Locate the cell with the specified text and output its [x, y] center coordinate. 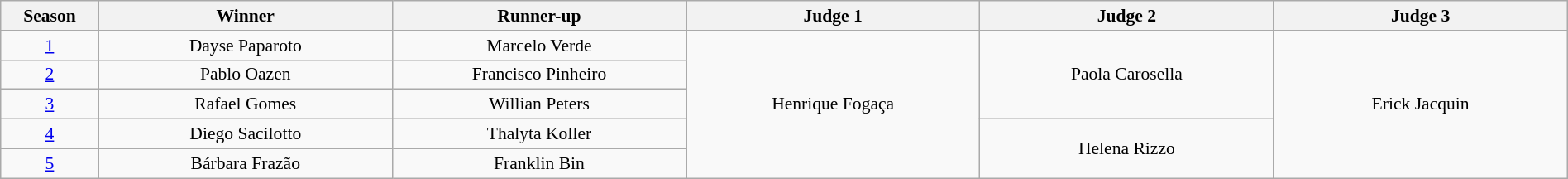
1 [50, 46]
4 [50, 134]
3 [50, 104]
Judge 1 [834, 16]
5 [50, 163]
Francisco Pinheiro [539, 75]
Rafael Gomes [245, 104]
Thalyta Koller [539, 134]
Helena Rizzo [1126, 149]
Paola Carosella [1126, 75]
Erick Jacquin [1421, 104]
Runner-up [539, 16]
Judge 3 [1421, 16]
2 [50, 75]
Season [50, 16]
Dayse Paparoto [245, 46]
Judge 2 [1126, 16]
Henrique Fogaça [834, 104]
Willian Peters [539, 104]
Diego Sacilotto [245, 134]
Pablo Oazen [245, 75]
Franklin Bin [539, 163]
Bárbara Frazão [245, 163]
Winner [245, 16]
Marcelo Verde [539, 46]
